Capture the cell that displays the provided text and extract its (x, y) central coordinate. 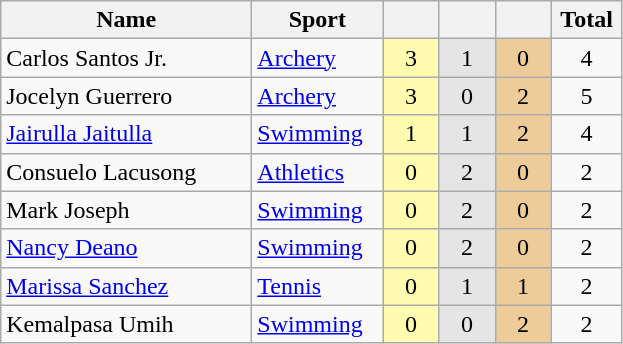
Marissa Sanchez (126, 286)
Sport (318, 20)
Name (126, 20)
Mark Joseph (126, 210)
Tennis (318, 286)
Kemalpasa Umih (126, 324)
Consuelo Lacusong (126, 172)
5 (586, 96)
Carlos Santos Jr. (126, 58)
Jairulla Jaitulla (126, 134)
Total (586, 20)
Jocelyn Guerrero (126, 96)
Nancy Deano (126, 248)
Athletics (318, 172)
